Scan for the cell matching the given text and deliver its (X, Y) coordinate at center. 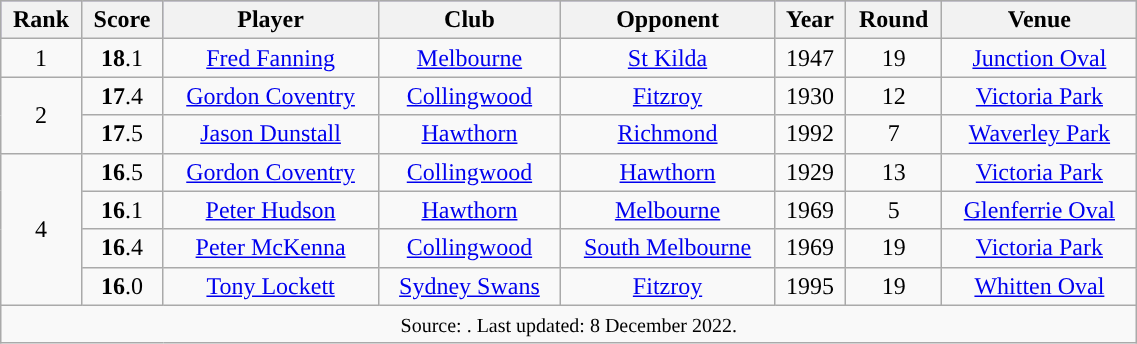
South Melbourne (668, 248)
1929 (810, 172)
Peter Hudson (271, 210)
1 (42, 58)
Sydney Swans (469, 286)
Round (894, 20)
Waverley Park (1040, 134)
Peter McKenna (271, 248)
Tony Lockett (271, 286)
Rank (42, 20)
16.5 (122, 172)
17.4 (122, 96)
Fred Fanning (271, 58)
2 (42, 115)
Whitten Oval (1040, 286)
Opponent (668, 20)
5 (894, 210)
18.1 (122, 58)
Player (271, 20)
Jason Dunstall (271, 134)
1930 (810, 96)
1995 (810, 286)
17.5 (122, 134)
1992 (810, 134)
Glenferrie Oval (1040, 210)
7 (894, 134)
Score (122, 20)
Richmond (668, 134)
Year (810, 20)
13 (894, 172)
16.0 (122, 286)
Junction Oval (1040, 58)
Venue (1040, 20)
12 (894, 96)
16.4 (122, 248)
Club (469, 20)
1947 (810, 58)
16.1 (122, 210)
Source: . Last updated: 8 December 2022. (569, 324)
St Kilda (668, 58)
4 (42, 229)
